Search for the cell housing the specified text and yield its [X, Y] center coordinate. 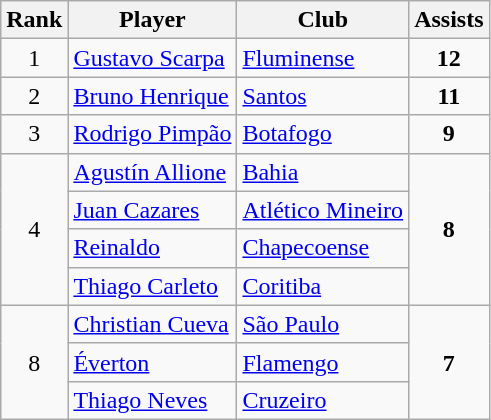
1 [34, 58]
Club [323, 20]
Christian Cueva [152, 324]
São Paulo [323, 324]
3 [34, 134]
11 [449, 96]
Juan Cazares [152, 210]
Fluminense [323, 58]
Chapecoense [323, 248]
Flamengo [323, 362]
Coritiba [323, 286]
Botafogo [323, 134]
Assists [449, 20]
9 [449, 134]
7 [449, 362]
Agustín Allione [152, 172]
Cruzeiro [323, 400]
Gustavo Scarpa [152, 58]
Atlético Mineiro [323, 210]
Rodrigo Pimpão [152, 134]
Bruno Henrique [152, 96]
2 [34, 96]
Bahia [323, 172]
4 [34, 229]
Reinaldo [152, 248]
Thiago Carleto [152, 286]
Santos [323, 96]
Éverton [152, 362]
Rank [34, 20]
12 [449, 58]
Player [152, 20]
Thiago Neves [152, 400]
